From the cell containing the given text, extract its center point as [x, y] coordinate. 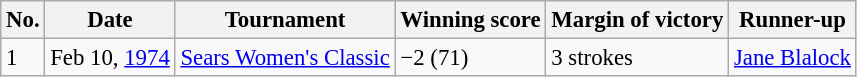
Runner-up [793, 20]
Feb 10, 1974 [110, 58]
Tournament [285, 20]
−2 (71) [470, 58]
Margin of victory [638, 20]
3 strokes [638, 58]
Winning score [470, 20]
Jane Blalock [793, 58]
Date [110, 20]
Sears Women's Classic [285, 58]
1 [23, 58]
No. [23, 20]
